Output the (X, Y) coordinate of the center of the cell containing the given text.  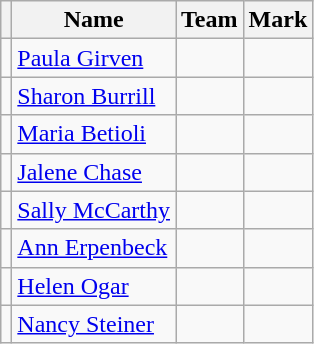
Name (94, 20)
Ann Erpenbeck (94, 248)
Sally McCarthy (94, 210)
Nancy Steiner (94, 324)
Mark (278, 20)
Helen Ogar (94, 286)
Team (210, 20)
Sharon Burrill (94, 96)
Paula Girven (94, 58)
Jalene Chase (94, 172)
Maria Betioli (94, 134)
